Scan for the cell matching the given text and deliver its [x, y] coordinate at center. 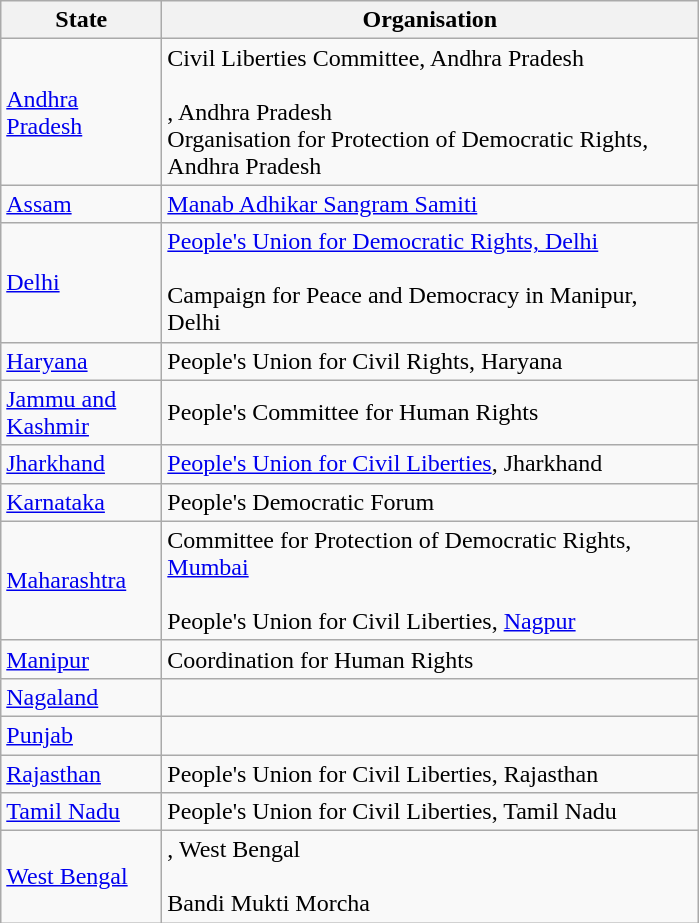
People's Union for Democratic Rights, Delhi Campaign for Peace and Democracy in Manipur, Delhi [430, 282]
Committee for Protection of Democratic Rights, Mumbai People's Union for Civil Liberties, Nagpur [430, 580]
Assam [82, 204]
Manab Adhikar Sangram Samiti [430, 204]
Maharashtra [82, 580]
, West Bengal Bandi Mukti Morcha [430, 877]
Civil Liberties Committee, Andhra Pradesh , Andhra Pradesh Organisation for Protection of Democratic Rights, Andhra Pradesh [430, 112]
People's Union for Civil Rights, Haryana [430, 361]
Haryana [82, 361]
Andhra Pradesh [82, 112]
State [82, 20]
Karnataka [82, 502]
Delhi [82, 282]
Punjab [82, 735]
People's Union for Civil Liberties, Jharkhand [430, 464]
West Bengal [82, 877]
Coordination for Human Rights [430, 659]
Jammu and Kashmir [82, 412]
People's Union for Civil Liberties, Tamil Nadu [430, 812]
Nagaland [82, 697]
Rajasthan [82, 773]
People's Union for Civil Liberties, Rajasthan [430, 773]
Organisation [430, 20]
Jharkhand [82, 464]
People's Democratic Forum [430, 502]
Tamil Nadu [82, 812]
Manipur [82, 659]
People's Committee for Human Rights [430, 412]
